Provide the (x, y) coordinate of the cell's center where the given text is located.  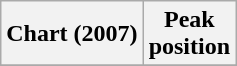
Peakposition (189, 34)
Chart (2007) (72, 34)
